Provide the (x, y) coordinate of the cell's center where the given text is located.  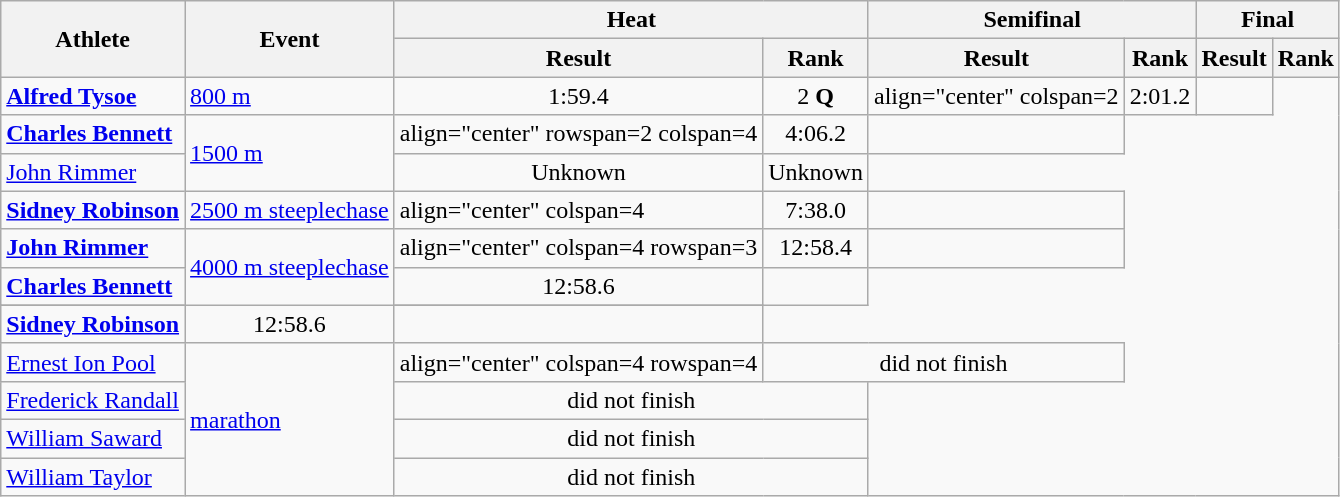
Heat (631, 20)
Semifinal (1032, 20)
align="center" colspan=4 rowspan=4 (578, 362)
12:58.4 (816, 248)
2500 m steeplechase (290, 210)
800 m (290, 96)
William Taylor (93, 477)
2:01.2 (1160, 96)
Ernest Ion Pool (93, 362)
4000 m steeplechase (290, 267)
4:06.2 (816, 134)
Alfred Tysoe (93, 96)
1:59.4 (578, 96)
align="center" colspan=4 rowspan=3 (578, 248)
marathon (290, 419)
Event (290, 39)
2 Q (816, 96)
Frederick Randall (93, 400)
1500 m (290, 153)
Athlete (93, 39)
align="center" rowspan=2 colspan=4 (578, 134)
align="center" colspan=4 (578, 210)
7:38.0 (816, 210)
William Saward (93, 438)
align="center" colspan=2 (996, 96)
Final (1268, 20)
